Extract the [X, Y] coordinate from the center of the cell holding the provided text.  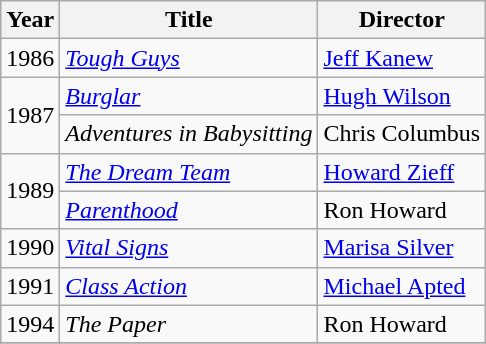
Class Action [189, 286]
1989 [30, 191]
The Dream Team [189, 172]
Parenthood [189, 210]
1991 [30, 286]
Michael Apted [402, 286]
Hugh Wilson [402, 96]
Tough Guys [189, 58]
1994 [30, 324]
Adventures in Babysitting [189, 134]
Howard Zieff [402, 172]
1987 [30, 115]
The Paper [189, 324]
Year [30, 20]
Marisa Silver [402, 248]
1990 [30, 248]
Title [189, 20]
Director [402, 20]
Jeff Kanew [402, 58]
Burglar [189, 96]
1986 [30, 58]
Chris Columbus [402, 134]
Vital Signs [189, 248]
